Provide the (X, Y) coordinate of the cell's center where the given text is located.  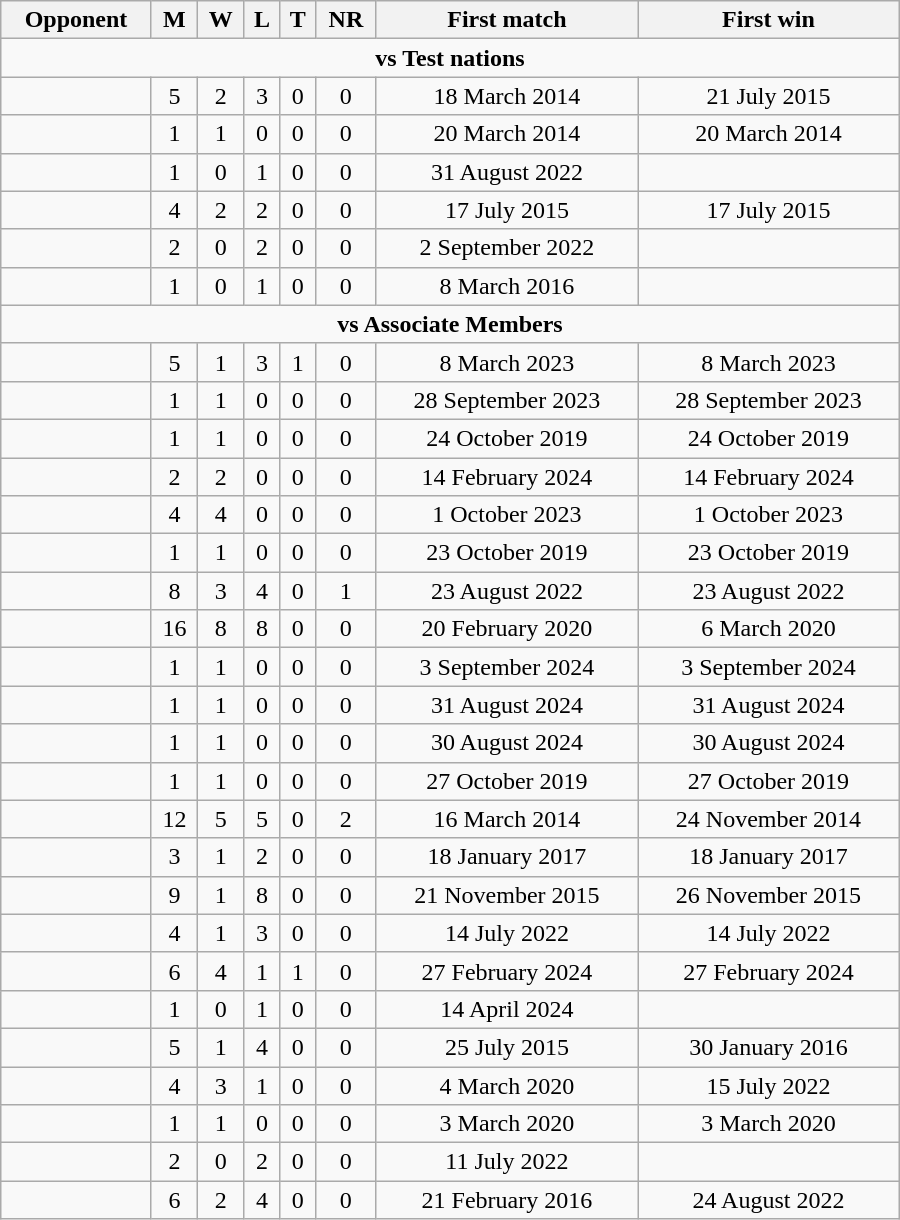
2 September 2022 (507, 248)
6 March 2020 (769, 629)
21 November 2015 (507, 895)
Opponent (76, 20)
vs Associate Members (450, 324)
4 March 2020 (507, 1085)
16 (174, 629)
26 November 2015 (769, 895)
11 July 2022 (507, 1162)
24 August 2022 (769, 1200)
8 March 2016 (507, 286)
NR (346, 20)
18 March 2014 (507, 96)
First match (507, 20)
15 July 2022 (769, 1085)
14 April 2024 (507, 1009)
30 January 2016 (769, 1047)
12 (174, 819)
L (262, 20)
First win (769, 20)
21 July 2015 (769, 96)
24 November 2014 (769, 819)
21 February 2016 (507, 1200)
31 August 2022 (507, 172)
9 (174, 895)
16 March 2014 (507, 819)
W (221, 20)
25 July 2015 (507, 1047)
M (174, 20)
vs Test nations (450, 58)
20 February 2020 (507, 629)
T (298, 20)
